Pinpoint the cell where the given text exists, returning its (x, y) midpoint coordinate. 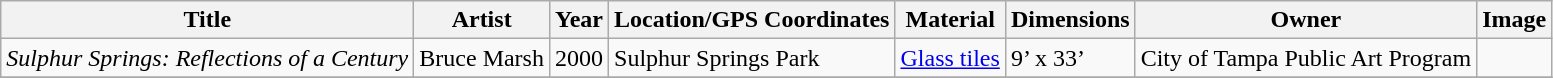
Year (578, 20)
Sulphur Springs: Reflections of a Century (208, 58)
Artist (482, 20)
Sulphur Springs Park (752, 58)
9’ x 33’ (1070, 58)
Location/GPS Coordinates (752, 20)
Bruce Marsh (482, 58)
City of Tampa Public Art Program (1306, 58)
2000 (578, 58)
Material (950, 20)
Owner (1306, 20)
Dimensions (1070, 20)
Title (208, 20)
Glass tiles (950, 58)
Image (1514, 20)
